Capture the cell that displays the provided text and extract its [x, y] central coordinate. 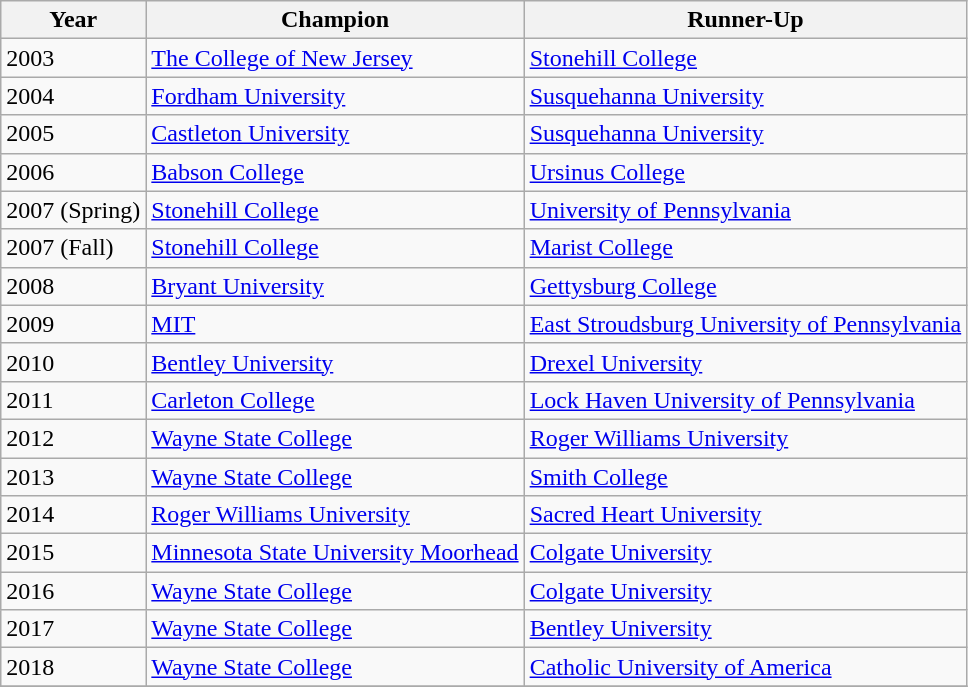
Champion [335, 20]
Sacred Heart University [746, 515]
Year [74, 20]
Marist College [746, 248]
2003 [74, 58]
Runner-Up [746, 20]
Minnesota State University Moorhead [335, 553]
2017 [74, 629]
2005 [74, 134]
2004 [74, 96]
2015 [74, 553]
2008 [74, 286]
Babson College [335, 172]
2014 [74, 515]
2007 (Spring) [74, 210]
University of Pennsylvania [746, 210]
Carleton College [335, 400]
2010 [74, 362]
2006 [74, 172]
Ursinus College [746, 172]
MIT [335, 324]
2013 [74, 477]
2018 [74, 667]
2007 (Fall) [74, 248]
2016 [74, 591]
Drexel University [746, 362]
2012 [74, 438]
2009 [74, 324]
Bryant University [335, 286]
Gettysburg College [746, 286]
2011 [74, 400]
The College of New Jersey [335, 58]
Lock Haven University of Pennsylvania [746, 400]
Castleton University [335, 134]
Catholic University of America [746, 667]
East Stroudsburg University of Pennsylvania [746, 324]
Fordham University [335, 96]
Smith College [746, 477]
